Identify which cell holds the provided text, then report its [x, y] central coordinate. 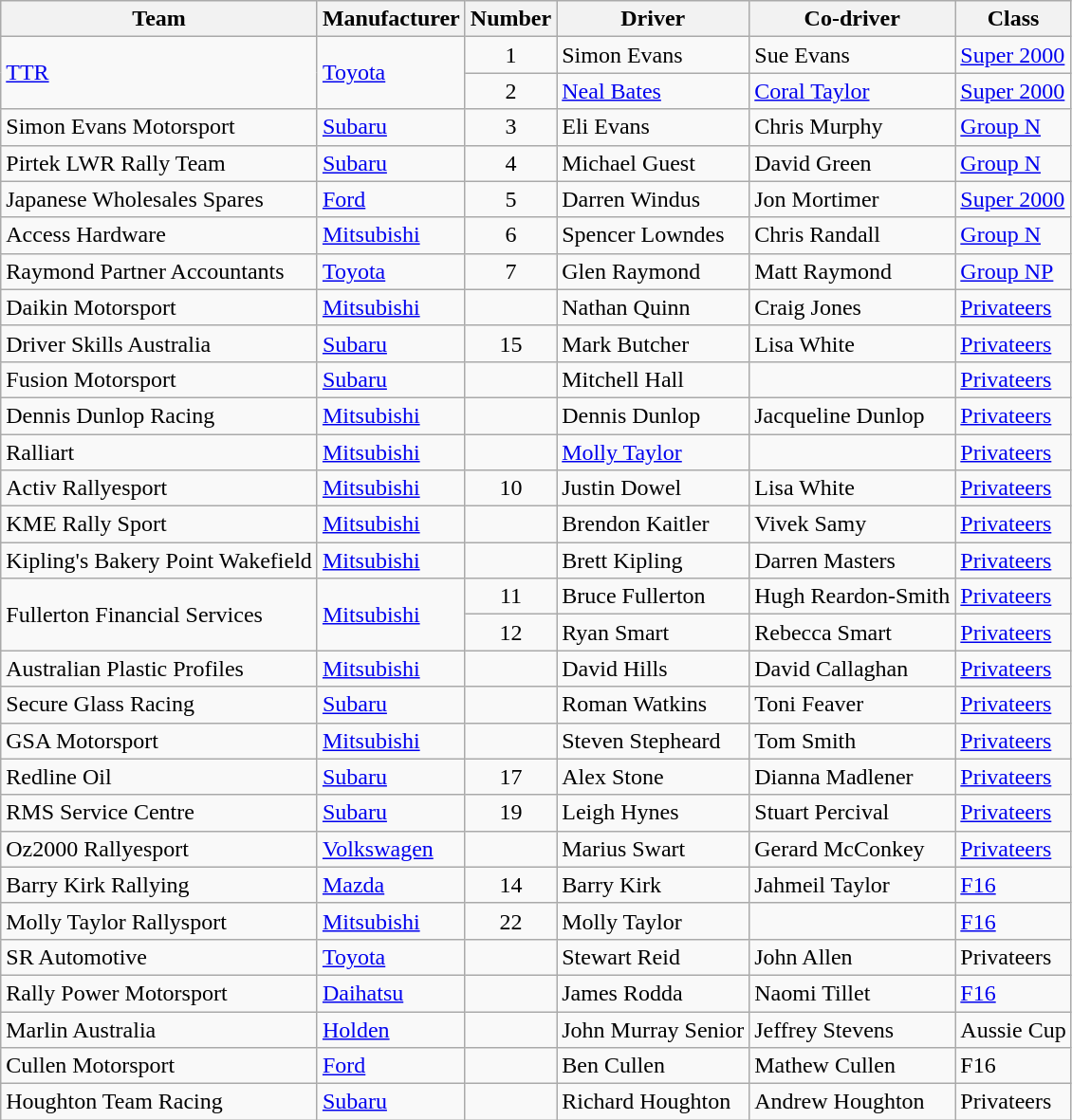
Driver Skills Australia [159, 343]
5 [510, 199]
Spencer Lowndes [653, 235]
Michael Guest [653, 163]
Jacqueline Dunlop [852, 415]
2 [510, 91]
Volkswagen [391, 849]
Team [159, 19]
David Callaghan [852, 669]
Ben Cullen [653, 1066]
11 [510, 597]
Marius Swart [653, 849]
Kipling's Bakery Point Wakefield [159, 560]
1 [510, 55]
Molly Taylor Rallysport [159, 921]
Manufacturer [391, 19]
Craig Jones [852, 307]
Chris Randall [852, 235]
Ryan Smart [653, 633]
Ralliart [159, 452]
10 [510, 488]
Mark Butcher [653, 343]
Dianna Madlener [852, 777]
Leigh Hynes [653, 813]
Australian Plastic Profiles [159, 669]
Co-driver [852, 19]
Nathan Quinn [653, 307]
GSA Motorsport [159, 741]
Access Hardware [159, 235]
Rebecca Smart [852, 633]
Eli Evans [653, 127]
Chris Murphy [852, 127]
Gerard McConkey [852, 849]
John Allen [852, 957]
Oz2000 Rallyesport [159, 849]
James Rodda [653, 993]
Holden [391, 1029]
Brett Kipling [653, 560]
Neal Bates [653, 91]
Glen Raymond [653, 271]
Simon Evans Motorsport [159, 127]
Daikin Motorsport [159, 307]
SR Automotive [159, 957]
Cullen Motorsport [159, 1066]
Alex Stone [653, 777]
Stuart Percival [852, 813]
Jeffrey Stevens [852, 1029]
Fullerton Financial Services [159, 615]
Redline Oil [159, 777]
Richard Houghton [653, 1102]
Tom Smith [852, 741]
Coral Taylor [852, 91]
15 [510, 343]
Barry Kirk [653, 885]
Class [1013, 19]
Number [510, 19]
Bruce Fullerton [653, 597]
Group NP [1013, 271]
Darren Windus [653, 199]
Rally Power Motorsport [159, 993]
Naomi Tillet [852, 993]
Roman Watkins [653, 705]
Aussie Cup [1013, 1029]
22 [510, 921]
Pirtek LWR Rally Team [159, 163]
Darren Masters [852, 560]
John Murray Senior [653, 1029]
3 [510, 127]
Jahmeil Taylor [852, 885]
14 [510, 885]
Daihatsu [391, 993]
Mazda [391, 885]
Vivek Samy [852, 524]
Simon Evans [653, 55]
KME Rally Sport [159, 524]
Driver [653, 19]
Japanese Wholesales Spares [159, 199]
4 [510, 163]
Dennis Dunlop [653, 415]
Mathew Cullen [852, 1066]
Stewart Reid [653, 957]
7 [510, 271]
Hugh Reardon-Smith [852, 597]
David Hills [653, 669]
Dennis Dunlop Racing [159, 415]
Fusion Motorsport [159, 379]
Houghton Team Racing [159, 1102]
Justin Dowel [653, 488]
Mitchell Hall [653, 379]
Marlin Australia [159, 1029]
12 [510, 633]
Jon Mortimer [852, 199]
TTR [159, 73]
David Green [852, 163]
Raymond Partner Accountants [159, 271]
6 [510, 235]
17 [510, 777]
RMS Service Centre [159, 813]
Barry Kirk Rallying [159, 885]
19 [510, 813]
Secure Glass Racing [159, 705]
Steven Stepheard [653, 741]
Brendon Kaitler [653, 524]
Activ Rallyesport [159, 488]
Sue Evans [852, 55]
Andrew Houghton [852, 1102]
Toni Feaver [852, 705]
Matt Raymond [852, 271]
